Detect which cell encompasses the target text, then output its [x, y] center coordinate. 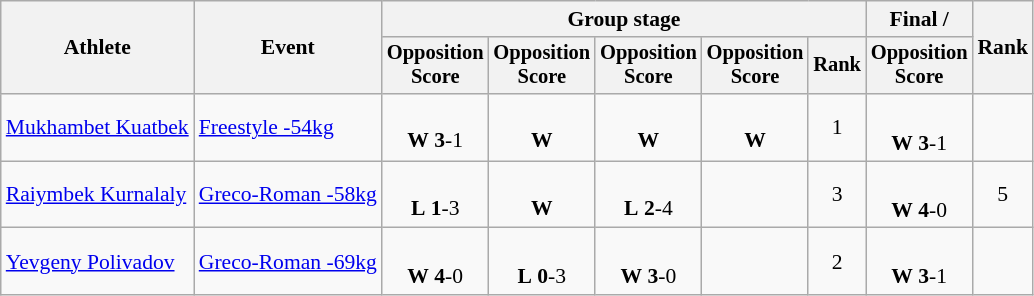
2 [837, 262]
Group stage [624, 19]
Greco-Roman -69kg [288, 262]
L 2-4 [648, 194]
Mukhambet Kuatbek [98, 128]
L 1-3 [436, 194]
Greco-Roman -58kg [288, 194]
3 [837, 194]
5 [1002, 194]
1 [837, 128]
Athlete [98, 48]
L 0-3 [542, 262]
Yevgeny Polivadov [98, 262]
Raiymbek Kurnalaly [98, 194]
Event [288, 48]
Final / [920, 19]
Freestyle -54kg [288, 128]
W 3-0 [648, 262]
